For the text-containing cell, return its midpoint in (X, Y) coordinate format. 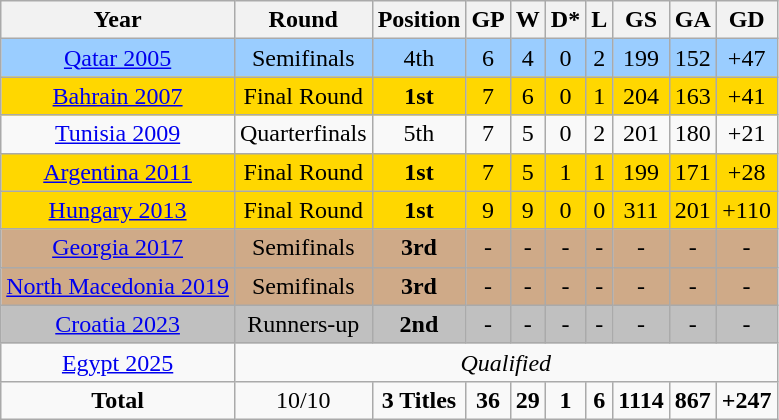
Qualified (506, 362)
Year (118, 20)
36 (488, 400)
+247 (746, 400)
W (528, 20)
Egypt 2025 (118, 362)
Total (118, 400)
Tunisia 2009 (118, 134)
171 (692, 172)
+28 (746, 172)
L (600, 20)
Hungary 2013 (118, 210)
D* (565, 20)
+47 (746, 58)
Qatar 2005 (118, 58)
10/10 (303, 400)
311 (641, 210)
Georgia 2017 (118, 248)
+21 (746, 134)
GP (488, 20)
Runners-up (303, 324)
+41 (746, 96)
180 (692, 134)
152 (692, 58)
+110 (746, 210)
5th (419, 134)
4th (419, 58)
Bahrain 2007 (118, 96)
163 (692, 96)
1114 (641, 400)
GA (692, 20)
Croatia 2023 (118, 324)
Position (419, 20)
2nd (419, 324)
GD (746, 20)
Quarterfinals (303, 134)
29 (528, 400)
GS (641, 20)
3 Titles (419, 400)
867 (692, 400)
4 (528, 58)
North Macedonia 2019 (118, 286)
204 (641, 96)
Argentina 2011 (118, 172)
Round (303, 20)
